Provide the [x, y] coordinate of the cell's center where the given text is located.  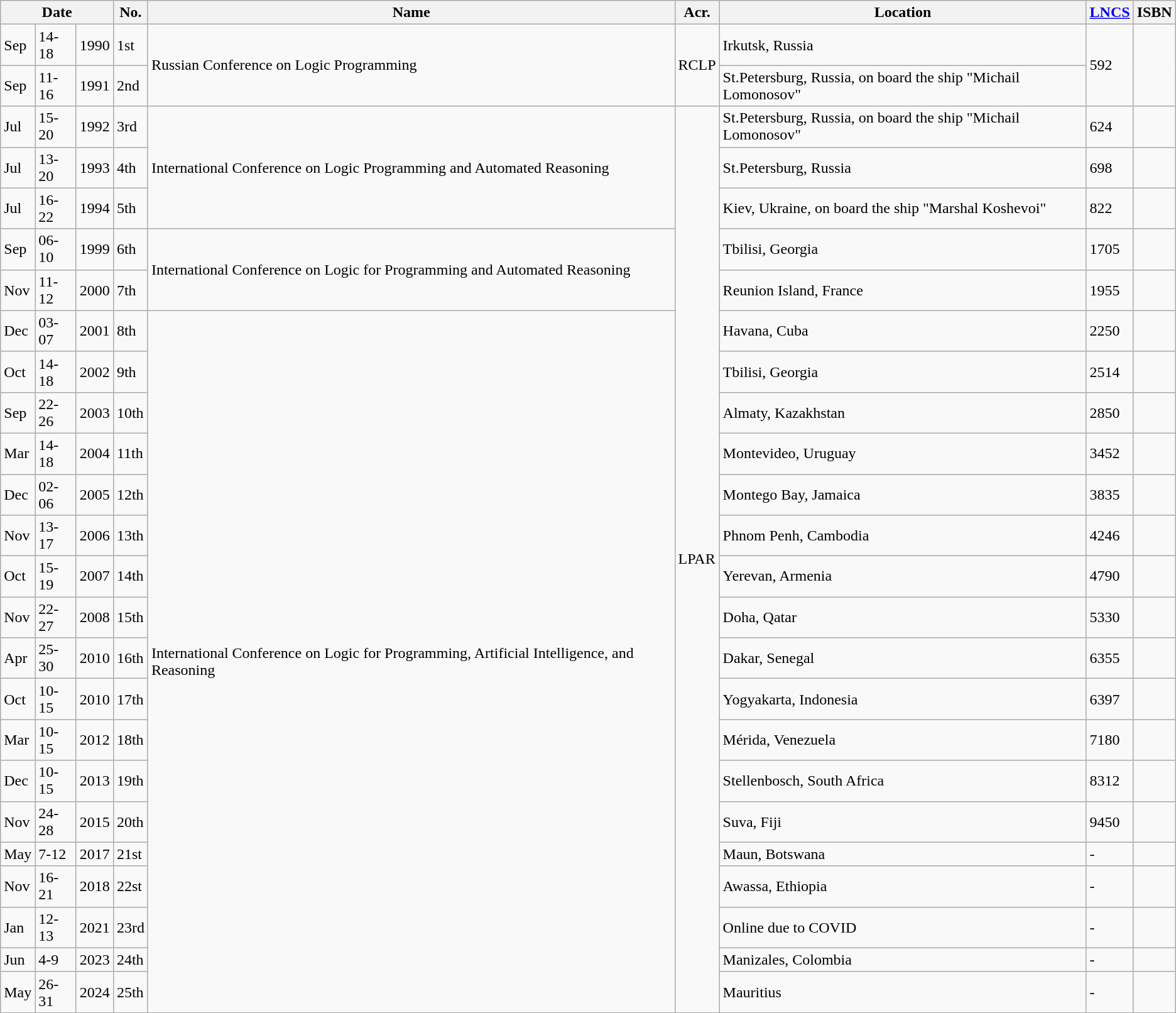
Havana, Cuba [903, 331]
2005 [94, 494]
Dakar, Senegal [903, 659]
19th [131, 780]
1994 [94, 209]
4246 [1109, 535]
International Conference on Logic Programming and Automated Reasoning [411, 167]
ISBN [1155, 13]
11-12 [55, 290]
2250 [1109, 331]
8312 [1109, 780]
2021 [94, 928]
Manizales, Colombia [903, 960]
24-28 [55, 822]
1992 [94, 127]
2013 [94, 780]
Date [57, 13]
Reunion Island, France [903, 290]
Russian Conference on Logic Programming [411, 65]
2017 [94, 854]
7th [131, 290]
2000 [94, 290]
Jun [18, 960]
1999 [94, 249]
Acr. [697, 13]
Maun, Botswana [903, 854]
2002 [94, 372]
10th [131, 412]
4-9 [55, 960]
1991 [94, 85]
25-30 [55, 659]
RCLP [697, 65]
Yogyakarta, Indonesia [903, 699]
Doha, Qatar [903, 617]
1955 [1109, 290]
2006 [94, 535]
02-06 [55, 494]
1705 [1109, 249]
Irkutsk, Russia [903, 45]
5th [131, 209]
Mauritius [903, 992]
1st [131, 45]
Jan [18, 928]
21st [131, 854]
6355 [1109, 659]
16th [131, 659]
14th [131, 577]
18th [131, 740]
Almaty, Kazakhstan [903, 412]
3452 [1109, 454]
Kiev, Ukraine, on board the ship "Marshal Koshevoi" [903, 209]
Location [903, 13]
11th [131, 454]
2nd [131, 85]
03-07 [55, 331]
Suva, Fiji [903, 822]
06-10 [55, 249]
12th [131, 494]
Awassa, Ethiopia [903, 886]
16-21 [55, 886]
24th [131, 960]
15-20 [55, 127]
2018 [94, 886]
9th [131, 372]
822 [1109, 209]
1993 [94, 167]
2004 [94, 454]
LNCS [1109, 13]
17th [131, 699]
4790 [1109, 577]
4th [131, 167]
6th [131, 249]
3rd [131, 127]
6397 [1109, 699]
Name [411, 13]
Mérida, Venezuela [903, 740]
698 [1109, 167]
15th [131, 617]
Online due to COVID [903, 928]
20th [131, 822]
2003 [94, 412]
1990 [94, 45]
Montego Bay, Jamaica [903, 494]
624 [1109, 127]
2023 [94, 960]
8th [131, 331]
Apr [18, 659]
LPAR [697, 559]
22-27 [55, 617]
2024 [94, 992]
22-26 [55, 412]
International Conference on Logic for Programming and Automated Reasoning [411, 270]
13-17 [55, 535]
25th [131, 992]
23rd [131, 928]
2850 [1109, 412]
12-13 [55, 928]
Yerevan, Armenia [903, 577]
Montevideo, Uruguay [903, 454]
5330 [1109, 617]
2007 [94, 577]
26-31 [55, 992]
22st [131, 886]
16-22 [55, 209]
15-19 [55, 577]
Phnom Penh, Cambodia [903, 535]
No. [131, 13]
Stellenbosch, South Africa [903, 780]
13-20 [55, 167]
2514 [1109, 372]
International Conference on Logic for Programming, Artificial Intelligence, and Reasoning [411, 661]
2012 [94, 740]
11-16 [55, 85]
3835 [1109, 494]
2001 [94, 331]
St.Petersburg, Russia [903, 167]
592 [1109, 65]
7180 [1109, 740]
9450 [1109, 822]
7-12 [55, 854]
13th [131, 535]
2008 [94, 617]
2015 [94, 822]
